Determine the (X, Y) coordinate at the center of the cell enclosing the given text.  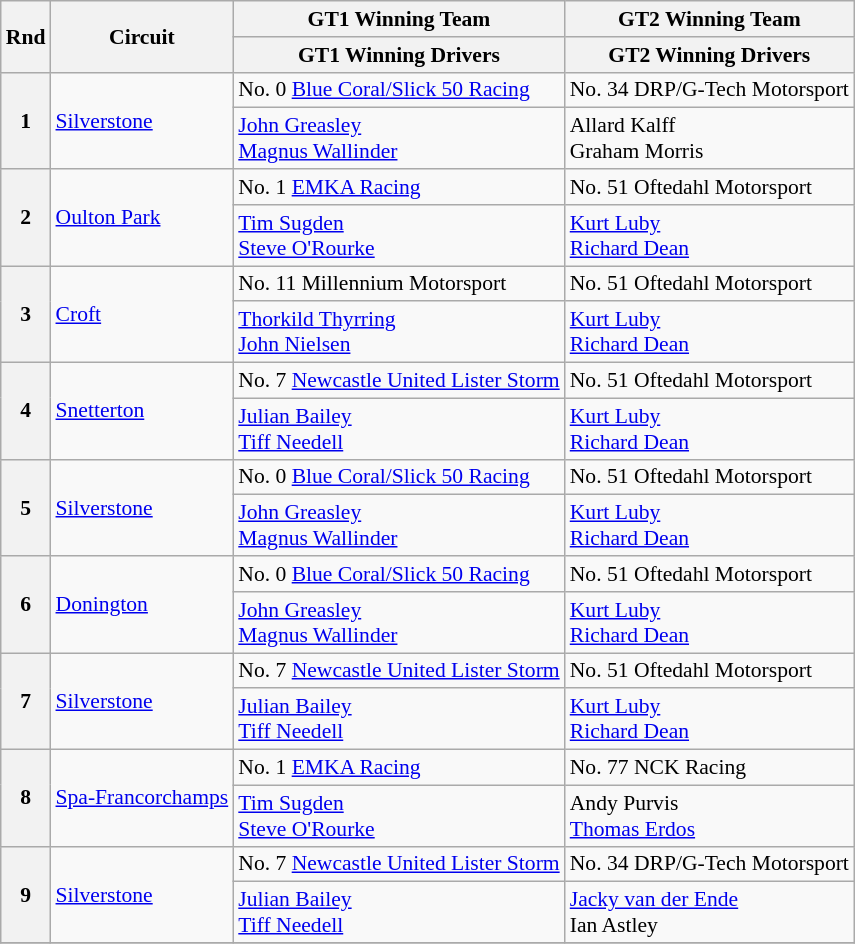
GT2 Winning Team (710, 19)
Andy Purvis Thomas Erdos (710, 816)
Jacky van der Ende Ian Astley (710, 912)
1 (26, 120)
7 (26, 702)
GT2 Winning Drivers (710, 55)
Oulton Park (142, 218)
6 (26, 604)
Spa-Francorchamps (142, 798)
2 (26, 218)
GT1 Winning Drivers (398, 55)
No. 77 NCK Racing (710, 768)
3 (26, 314)
Thorkild Thyrring John Nielsen (398, 332)
5 (26, 508)
No. 11 Millennium Motorsport (398, 284)
Circuit (142, 36)
4 (26, 412)
Allard Kalff Graham Morris (710, 138)
Snetterton (142, 412)
9 (26, 894)
8 (26, 798)
Rnd (26, 36)
Donington (142, 604)
GT1 Winning Team (398, 19)
Croft (142, 314)
